Extract the [X, Y] coordinate from the center of the cell holding the provided text.  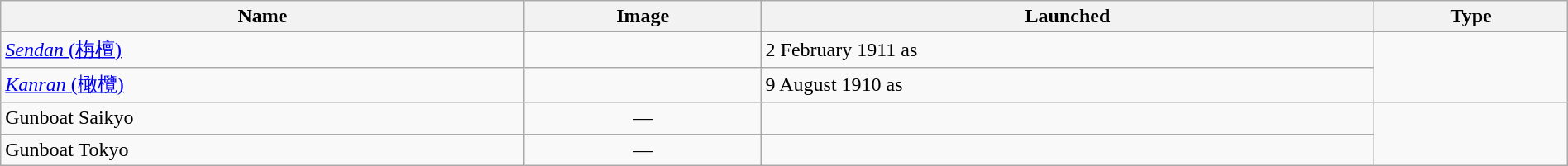
Gunboat Tokyo [263, 149]
9 August 1910 as [1068, 84]
Kanran (橄欖) [263, 84]
2 February 1911 as [1068, 50]
Launched [1068, 17]
Type [1470, 17]
Sendan (栴檀) [263, 50]
Gunboat Saikyo [263, 118]
Name [263, 17]
Image [643, 17]
